Capture the cell that displays the provided text and extract its (X, Y) central coordinate. 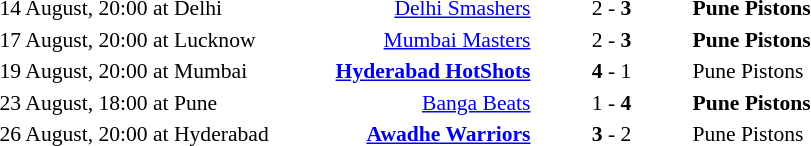
4 - 1 (612, 71)
1 - 4 (612, 102)
2 - 3 (612, 40)
Hyderabad HotShots (418, 71)
Banga Beats (418, 102)
Mumbai Masters (418, 40)
